Capture the cell that displays the provided text and extract its [X, Y] central coordinate. 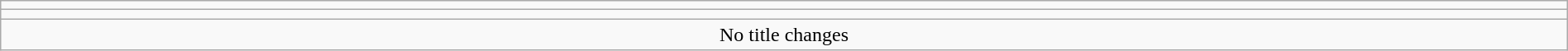
No title changes [784, 35]
